Locate the cell with the specified text and output its [X, Y] center coordinate. 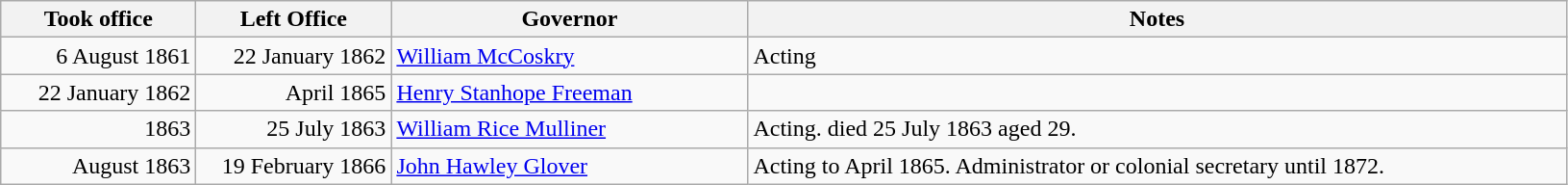
John Hawley Glover [569, 166]
William Rice Mulliner [569, 129]
Governor [569, 19]
Acting [1157, 56]
April 1865 [294, 92]
1863 [98, 129]
August 1863 [98, 166]
25 July 1863 [294, 129]
Acting to April 1865. Administrator or colonial secretary until 1872. [1157, 166]
6 August 1861 [98, 56]
William McCoskry [569, 56]
Left Office [294, 19]
Notes [1157, 19]
Henry Stanhope Freeman [569, 92]
19 February 1866 [294, 166]
Took office [98, 19]
Acting. died 25 July 1863 aged 29. [1157, 129]
